Detect which cell encompasses the target text, then output its [X, Y] center coordinate. 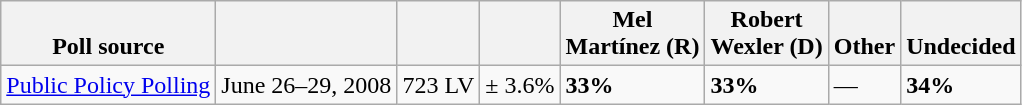
34% [961, 85]
Other [864, 34]
— [864, 85]
Undecided [961, 34]
723 LV [438, 85]
MelMartínez (R) [632, 34]
RobertWexler (D) [766, 34]
± 3.6% [520, 85]
June 26–29, 2008 [306, 85]
Poll source [108, 34]
Public Policy Polling [108, 85]
